For the text-containing cell, return its midpoint in [x, y] coordinate format. 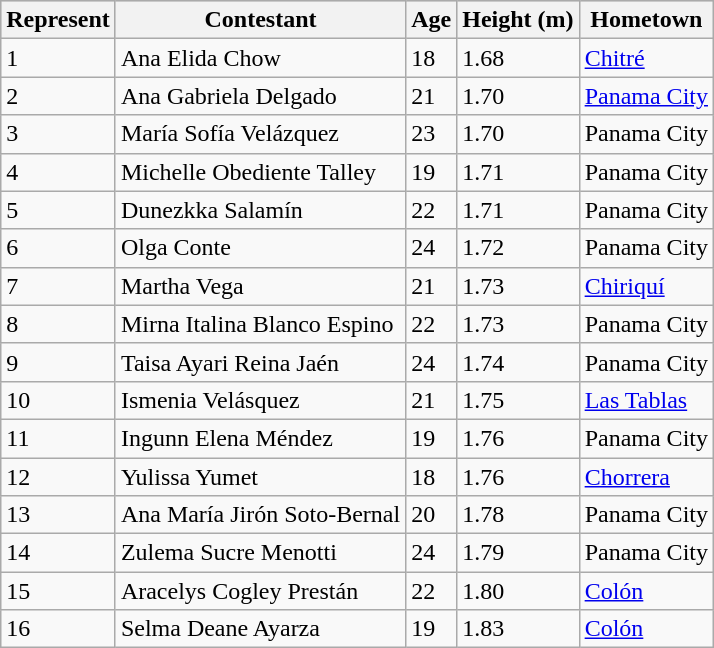
Ingunn Elena Méndez [260, 438]
Chorrera [646, 477]
1.78 [518, 515]
Mirna Italina Blanco Espino [260, 324]
María Sofía Velázquez [260, 134]
2 [58, 96]
1.75 [518, 400]
13 [58, 515]
Ana Gabriela Delgado [260, 96]
Ana Elida Chow [260, 58]
Martha Vega [260, 286]
1.72 [518, 248]
Aracelys Cogley Prestán [260, 591]
12 [58, 477]
8 [58, 324]
9 [58, 362]
3 [58, 134]
10 [58, 400]
6 [58, 248]
1.74 [518, 362]
Selma Deane Ayarza [260, 629]
Represent [58, 20]
1 [58, 58]
Ismenia Velásquez [260, 400]
7 [58, 286]
11 [58, 438]
Height (m) [518, 20]
Ana María Jirón Soto-Bernal [260, 515]
1.80 [518, 591]
Las Tablas [646, 400]
Olga Conte [260, 248]
Chitré [646, 58]
Yulissa Yumet [260, 477]
20 [432, 515]
Dunezkka Salamín [260, 210]
5 [58, 210]
Contestant [260, 20]
Hometown [646, 20]
4 [58, 172]
14 [58, 553]
1.79 [518, 553]
Zulema Sucre Menotti [260, 553]
23 [432, 134]
1.83 [518, 629]
16 [58, 629]
15 [58, 591]
Age [432, 20]
Michelle Obediente Talley [260, 172]
1.68 [518, 58]
Taisa Ayari Reina Jaén [260, 362]
Chiriquí [646, 286]
